Find where the given text appears and provide that cell's center as (X, Y) coordinate. 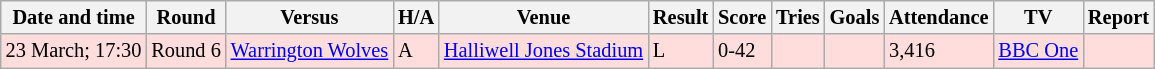
Date and time (74, 17)
Round (186, 17)
Score (742, 17)
TV (1038, 17)
Report (1118, 17)
3,416 (938, 51)
Round 6 (186, 51)
0-42 (742, 51)
Versus (310, 17)
Tries (798, 17)
L (680, 51)
A (416, 51)
Warrington Wolves (310, 51)
Result (680, 17)
Attendance (938, 17)
H/A (416, 17)
23 March; 17:30 (74, 51)
Goals (855, 17)
Halliwell Jones Stadium (544, 51)
BBC One (1038, 51)
Venue (544, 17)
